For the text-containing cell, return its midpoint in (X, Y) coordinate format. 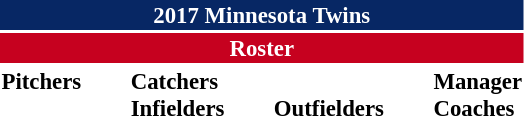
2017 Minnesota Twins (262, 15)
Roster (262, 48)
